Scan for the cell matching the given text and deliver its (x, y) coordinate at center. 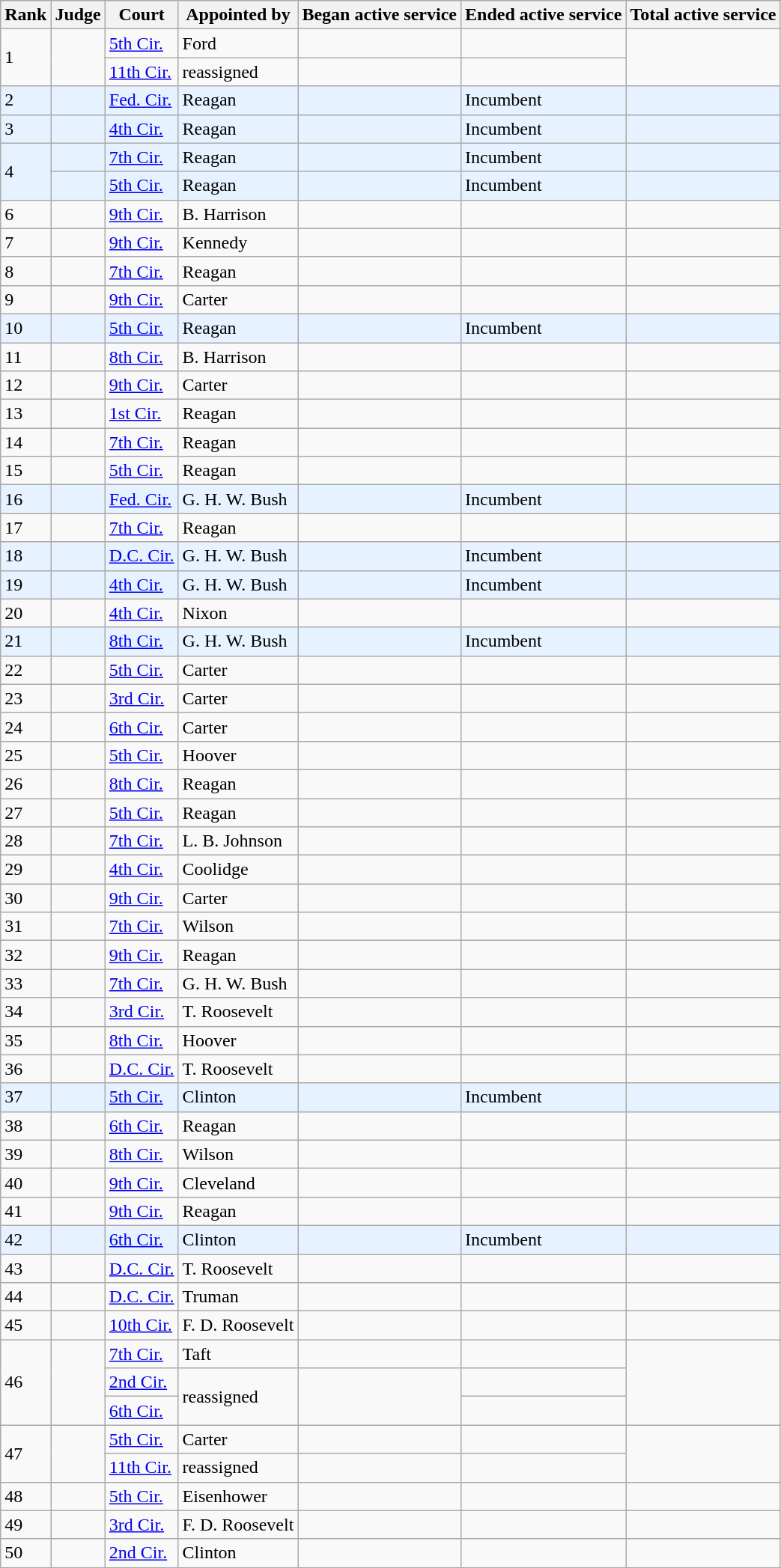
49 (25, 1525)
Judge (78, 15)
38 (25, 1126)
Coolidge (238, 870)
44 (25, 1297)
22 (25, 670)
12 (25, 385)
45 (25, 1326)
33 (25, 983)
Ended active service (544, 15)
42 (25, 1239)
2 (25, 100)
10 (25, 328)
41 (25, 1211)
30 (25, 898)
1st Cir. (142, 414)
Taft (238, 1354)
28 (25, 841)
48 (25, 1496)
Nixon (238, 613)
10th Cir. (142, 1326)
17 (25, 528)
31 (25, 927)
26 (25, 784)
Cleveland (238, 1183)
Total active service (703, 15)
47 (25, 1453)
L. B. Johnson (238, 841)
Began active service (380, 15)
Eisenhower (238, 1496)
Kennedy (238, 242)
23 (25, 698)
Truman (238, 1297)
Ford (238, 43)
Rank (25, 15)
18 (25, 556)
50 (25, 1553)
46 (25, 1382)
35 (25, 1040)
32 (25, 955)
27 (25, 812)
11 (25, 357)
9 (25, 299)
16 (25, 499)
29 (25, 870)
43 (25, 1269)
36 (25, 1069)
6 (25, 214)
8 (25, 271)
14 (25, 442)
25 (25, 755)
20 (25, 613)
24 (25, 727)
15 (25, 471)
21 (25, 641)
Appointed by (238, 15)
1 (25, 58)
7 (25, 242)
40 (25, 1183)
37 (25, 1097)
Court (142, 15)
39 (25, 1154)
4 (25, 171)
3 (25, 129)
13 (25, 414)
34 (25, 1012)
19 (25, 585)
